Capture the cell that displays the provided text and extract its [X, Y] central coordinate. 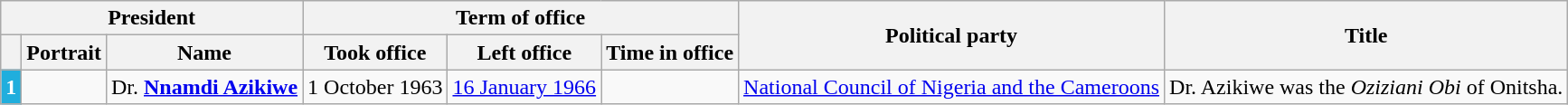
Term of office [521, 18]
Portrait [64, 52]
Took office [375, 52]
President [152, 18]
Dr. Nnamdi Azikiwe [204, 87]
1 October 1963 [375, 87]
Dr. Azikiwe was the Oziziani Obi of Onitsha. [1366, 87]
Time in office [670, 52]
16 January 1966 [524, 87]
1 [11, 87]
Political party [951, 35]
Title [1366, 35]
Name [204, 52]
Left office [524, 52]
National Council of Nigeria and the Cameroons [951, 87]
